Capture the cell that displays the provided text and extract its [x, y] central coordinate. 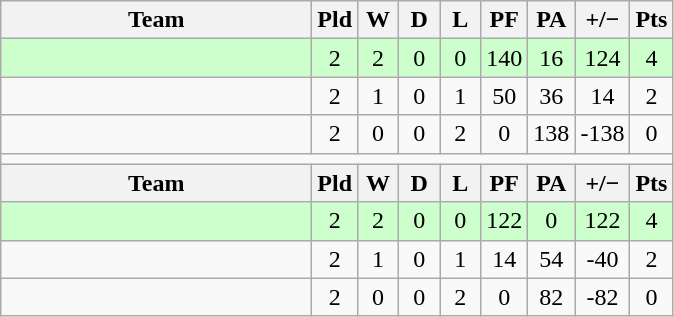
36 [552, 96]
54 [552, 259]
50 [504, 96]
-40 [602, 259]
82 [552, 297]
-138 [602, 134]
138 [552, 134]
124 [602, 58]
140 [504, 58]
16 [552, 58]
-82 [602, 297]
